From the cell containing the given text, extract its center point as [x, y] coordinate. 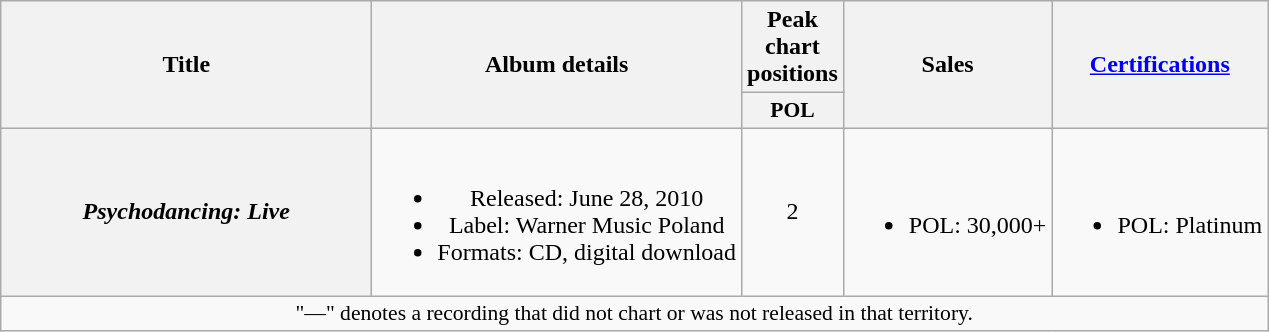
Title [186, 65]
Psychodancing: Live [186, 212]
Sales [948, 65]
Album details [557, 65]
POL: Platinum [1160, 212]
"—" denotes a recording that did not chart or was not released in that territory. [634, 314]
2 [793, 212]
Peak chart positions [793, 47]
Released: June 28, 2010Label: Warner Music PolandFormats: CD, digital download [557, 212]
Certifications [1160, 65]
POL: 30,000+ [948, 212]
POL [793, 111]
